Detect which cell encompasses the target text, then output its [X, Y] center coordinate. 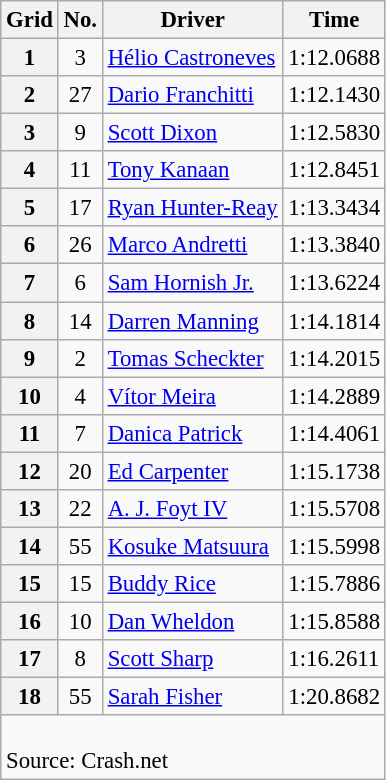
Driver [192, 20]
Scott Dixon [192, 133]
5 [30, 208]
Buddy Rice [192, 584]
1:20.8682 [334, 697]
1:14.2889 [334, 396]
Dan Wheldon [192, 621]
20 [80, 471]
Grid [30, 20]
1:12.5830 [334, 133]
1 [30, 58]
1:14.2015 [334, 358]
22 [80, 509]
12 [30, 471]
1:15.5998 [334, 546]
1:12.0688 [334, 58]
1:12.8451 [334, 170]
Ryan Hunter-Reay [192, 208]
1:16.2611 [334, 659]
Sam Hornish Jr. [192, 283]
Scott Sharp [192, 659]
Tony Kanaan [192, 170]
Source: Crash.net [194, 748]
1:15.8588 [334, 621]
1:14.1814 [334, 321]
Marco Andretti [192, 245]
1:13.3434 [334, 208]
Vítor Meira [192, 396]
Darren Manning [192, 321]
18 [30, 697]
27 [80, 95]
Hélio Castroneves [192, 58]
1:15.7886 [334, 584]
A. J. Foyt IV [192, 509]
Ed Carpenter [192, 471]
1:14.4061 [334, 433]
1:15.1738 [334, 471]
Sarah Fisher [192, 697]
1:13.6224 [334, 283]
16 [30, 621]
No. [80, 20]
Kosuke Matsuura [192, 546]
Dario Franchitti [192, 95]
13 [30, 509]
Tomas Scheckter [192, 358]
26 [80, 245]
1:12.1430 [334, 95]
Danica Patrick [192, 433]
1:13.3840 [334, 245]
Time [334, 20]
1:15.5708 [334, 509]
